Detect which cell encompasses the target text, then output its (X, Y) center coordinate. 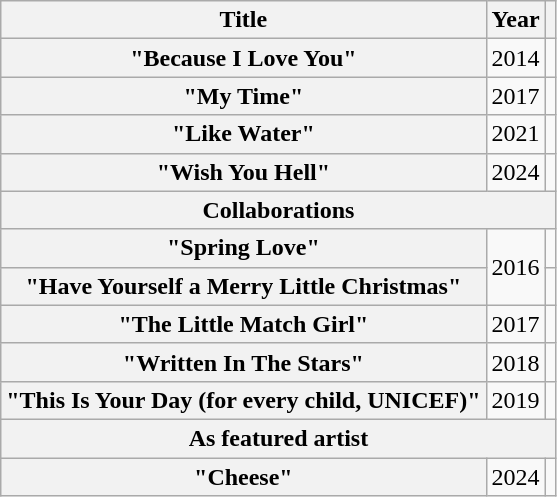
Collaborations (278, 210)
"Have Yourself a Merry Little Christmas" (244, 286)
"The Little Match Girl" (244, 324)
"Because I Love You" (244, 58)
"Like Water" (244, 134)
2021 (516, 134)
"Cheese" (244, 477)
2014 (516, 58)
As featured artist (278, 438)
"Spring Love" (244, 248)
2018 (516, 362)
Year (516, 20)
2016 (516, 267)
"My Time" (244, 96)
Title (244, 20)
"This Is Your Day (for every child, UNICEF)" (244, 400)
2019 (516, 400)
"Wish You Hell" (244, 172)
"Written In The Stars" (244, 362)
